Provide the [x, y] coordinate of the cell's center where the given text is located.  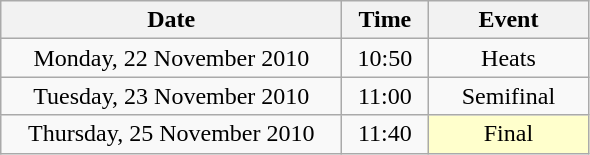
Heats [508, 58]
Tuesday, 23 November 2010 [172, 96]
Thursday, 25 November 2010 [172, 134]
Date [172, 20]
Time [385, 20]
10:50 [385, 58]
Final [508, 134]
Event [508, 20]
Monday, 22 November 2010 [172, 58]
11:00 [385, 96]
Semifinal [508, 96]
11:40 [385, 134]
